Provide the [X, Y] coordinate of the cell's center where the given text is located.  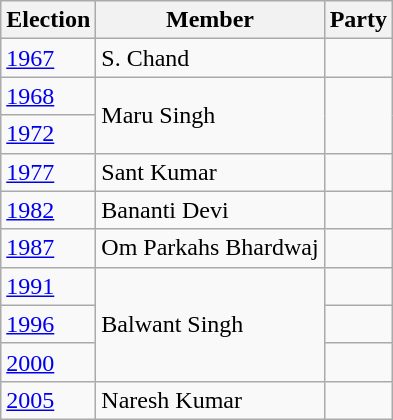
Naresh Kumar [210, 400]
1972 [48, 134]
Bananti Devi [210, 210]
1996 [48, 324]
S. Chand [210, 58]
Maru Singh [210, 115]
1991 [48, 286]
1968 [48, 96]
1977 [48, 172]
1982 [48, 210]
2005 [48, 400]
2000 [48, 362]
Balwant Singh [210, 324]
Om Parkahs Bhardwaj [210, 248]
1967 [48, 58]
1987 [48, 248]
Election [48, 20]
Member [210, 20]
Party [358, 20]
Sant Kumar [210, 172]
